Extract the (X, Y) coordinate from the center of the cell holding the provided text.  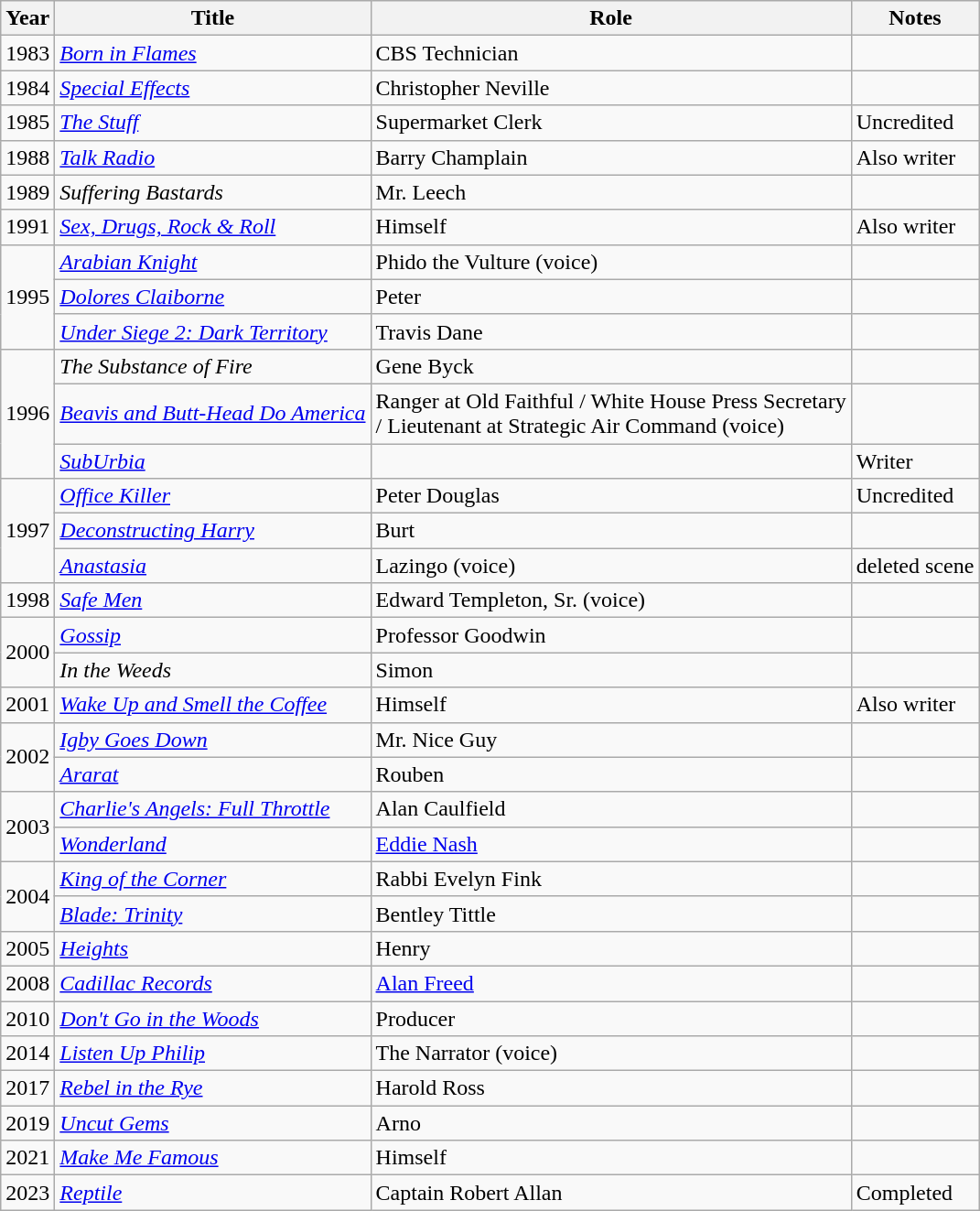
1988 (27, 157)
Heights (212, 948)
1989 (27, 192)
Harold Ross (611, 1088)
1997 (27, 531)
Title (212, 18)
Professor Goodwin (611, 635)
2023 (27, 1193)
The Substance of Fire (212, 366)
Henry (611, 948)
Igby Goes Down (212, 740)
Edward Templeton, Sr. (voice) (611, 600)
Dolores Claiborne (212, 297)
2008 (27, 983)
2003 (27, 827)
Mr. Nice Guy (611, 740)
Gossip (212, 635)
2002 (27, 757)
Special Effects (212, 88)
The Stuff (212, 123)
Producer (611, 1019)
Charlie's Angels: Full Throttle (212, 809)
1983 (27, 53)
1998 (27, 600)
Ranger at Old Faithful / White House Press Secretary / Lieutenant at Strategic Air Command (voice) (611, 414)
Listen Up Philip (212, 1054)
Supermarket Clerk (611, 123)
Arno (611, 1123)
Suffering Bastards (212, 192)
1991 (27, 227)
Rebel in the Rye (212, 1088)
Rouben (611, 774)
Peter Douglas (611, 496)
The Narrator (voice) (611, 1054)
Barry Champlain (611, 157)
Role (611, 18)
Ararat (212, 774)
Gene Byck (611, 366)
Uncut Gems (212, 1123)
Wake Up and Smell the Coffee (212, 705)
2010 (27, 1019)
1985 (27, 123)
1995 (27, 297)
In the Weeds (212, 670)
Captain Robert Allan (611, 1193)
Notes (915, 18)
2005 (27, 948)
Completed (915, 1193)
Christopher Neville (611, 88)
2017 (27, 1088)
2001 (27, 705)
CBS Technician (611, 53)
Alan Caulfield (611, 809)
Sex, Drugs, Rock & Roll (212, 227)
Under Siege 2: Dark Territory (212, 331)
Mr. Leech (611, 192)
Burt (611, 531)
Reptile (212, 1193)
Deconstructing Harry (212, 531)
Eddie Nash (611, 844)
Safe Men (212, 600)
Peter (611, 297)
deleted scene (915, 566)
Travis Dane (611, 331)
Phido the Vulture (voice) (611, 262)
Beavis and Butt-Head Do America (212, 414)
Writer (915, 460)
Wonderland (212, 844)
2019 (27, 1123)
Alan Freed (611, 983)
Born in Flames (212, 53)
Don't Go in the Woods (212, 1019)
1996 (27, 414)
Year (27, 18)
Office Killer (212, 496)
King of the Corner (212, 879)
2014 (27, 1054)
Blade: Trinity (212, 914)
2000 (27, 653)
Cadillac Records (212, 983)
Anastasia (212, 566)
SubUrbia (212, 460)
Lazingo (voice) (611, 566)
Talk Radio (212, 157)
Rabbi Evelyn Fink (611, 879)
Simon (611, 670)
1984 (27, 88)
Arabian Knight (212, 262)
Make Me Famous (212, 1158)
2004 (27, 896)
2021 (27, 1158)
Bentley Tittle (611, 914)
